Detect which cell encompasses the target text, then output its [x, y] center coordinate. 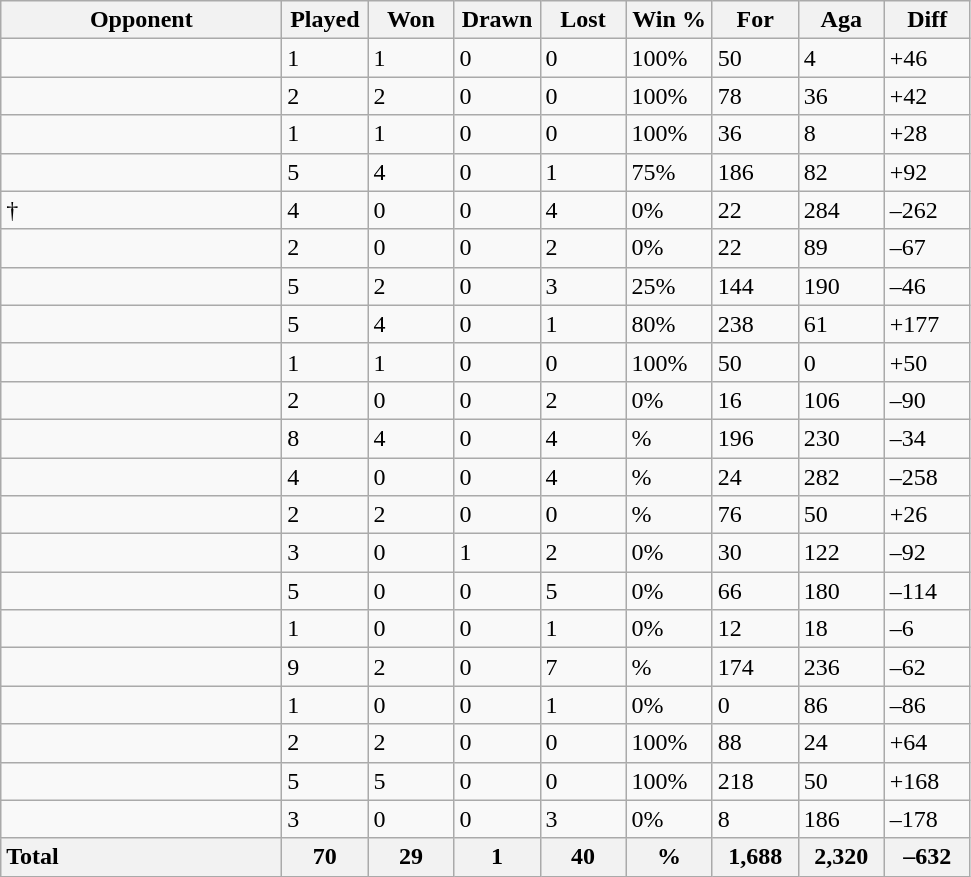
25% [669, 286]
–90 [927, 400]
82 [841, 172]
Lost [583, 20]
106 [841, 400]
88 [755, 743]
Won [411, 20]
+168 [927, 781]
Diff [927, 20]
+64 [927, 743]
–262 [927, 210]
86 [841, 705]
+177 [927, 324]
–632 [927, 857]
–62 [927, 667]
238 [755, 324]
–46 [927, 286]
190 [841, 286]
144 [755, 286]
–92 [927, 553]
+50 [927, 362]
–178 [927, 819]
76 [755, 515]
+42 [927, 96]
+46 [927, 58]
230 [841, 438]
30 [755, 553]
+92 [927, 172]
66 [755, 591]
–86 [927, 705]
18 [841, 629]
9 [325, 667]
Played [325, 20]
218 [755, 781]
89 [841, 248]
12 [755, 629]
† [142, 210]
78 [755, 96]
61 [841, 324]
For [755, 20]
–258 [927, 477]
Win % [669, 20]
Opponent [142, 20]
+28 [927, 134]
Aga [841, 20]
–34 [927, 438]
236 [841, 667]
–6 [927, 629]
16 [755, 400]
1,688 [755, 857]
+26 [927, 515]
196 [755, 438]
75% [669, 172]
282 [841, 477]
2,320 [841, 857]
–114 [927, 591]
29 [411, 857]
Total [142, 857]
174 [755, 667]
180 [841, 591]
40 [583, 857]
–67 [927, 248]
70 [325, 857]
80% [669, 324]
7 [583, 667]
122 [841, 553]
284 [841, 210]
Drawn [497, 20]
